Return (x, y) of the center of cell containing provided text 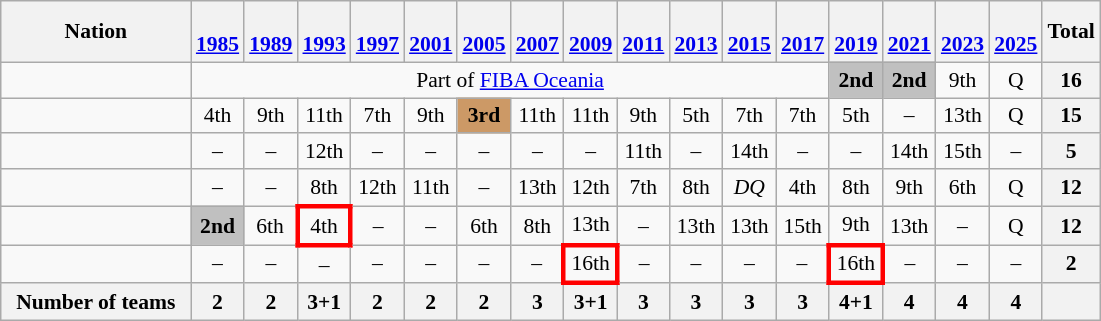
Nation (96, 32)
1993 (324, 32)
2015 (750, 32)
1985 (218, 32)
5 (1070, 152)
Total (1070, 32)
2005 (484, 32)
2017 (802, 32)
2025 (1016, 32)
2019 (856, 32)
1997 (378, 32)
2023 (962, 32)
1989 (270, 32)
16 (1070, 80)
15 (1070, 116)
2007 (538, 32)
2013 (696, 32)
3rd (484, 116)
2009 (590, 32)
Part of FIBA Oceania (510, 80)
2011 (643, 32)
4+1 (856, 302)
Number of teams (96, 302)
2021 (910, 32)
2001 (430, 32)
DQ (750, 188)
